Identify which cell holds the provided text, then report its (x, y) central coordinate. 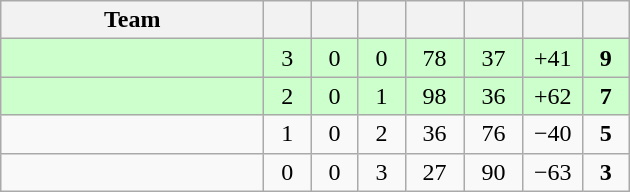
5 (606, 134)
76 (494, 134)
37 (494, 58)
98 (434, 96)
−40 (552, 134)
+41 (552, 58)
−63 (552, 172)
9 (606, 58)
78 (434, 58)
90 (494, 172)
27 (434, 172)
7 (606, 96)
Team (132, 20)
+62 (552, 96)
